Scan for the cell matching the given text and deliver its (x, y) coordinate at center. 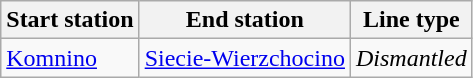
Dismantled (411, 58)
Siecie-Wierzchocino (244, 58)
Line type (411, 20)
Komnino (70, 58)
End station (244, 20)
Start station (70, 20)
